Scan for the cell matching the given text and deliver its [x, y] coordinate at center. 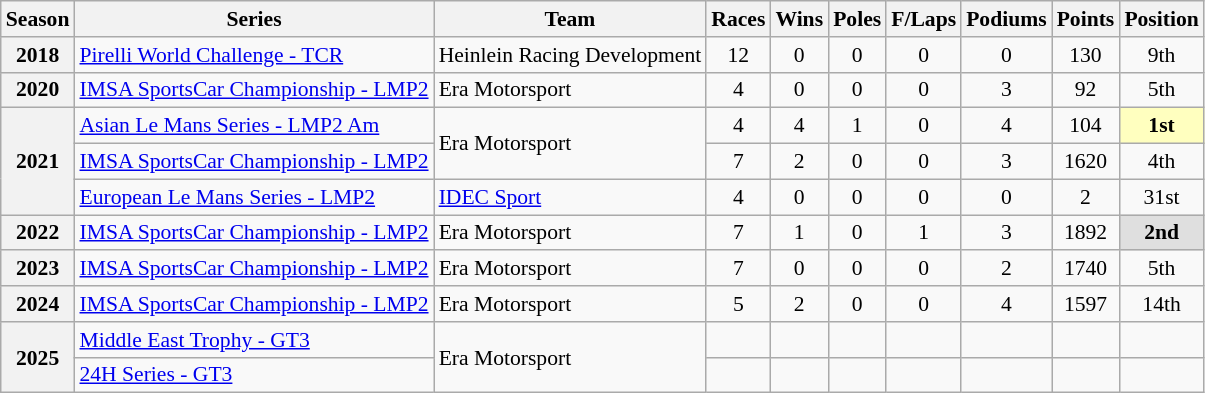
Season [38, 19]
9th [1161, 55]
130 [1086, 55]
1st [1161, 126]
92 [1086, 90]
Position [1161, 19]
Middle East Trophy - GT3 [254, 340]
104 [1086, 126]
1597 [1086, 304]
2022 [38, 233]
Pirelli World Challenge - TCR [254, 55]
F/Laps [924, 19]
1620 [1086, 162]
Team [570, 19]
Wins [799, 19]
2024 [38, 304]
1740 [1086, 269]
IDEC Sport [570, 197]
Asian Le Mans Series - LMP2 Am [254, 126]
Series [254, 19]
4th [1161, 162]
Heinlein Racing Development [570, 55]
24H Series - GT3 [254, 375]
Podiums [1006, 19]
12 [738, 55]
Poles [857, 19]
Points [1086, 19]
2023 [38, 269]
2025 [38, 358]
5 [738, 304]
2020 [38, 90]
2nd [1161, 233]
2021 [38, 162]
European Le Mans Series - LMP2 [254, 197]
31st [1161, 197]
2018 [38, 55]
Races [738, 19]
1892 [1086, 233]
14th [1161, 304]
